Output the (x, y) coordinate of the center of the cell containing the given text.  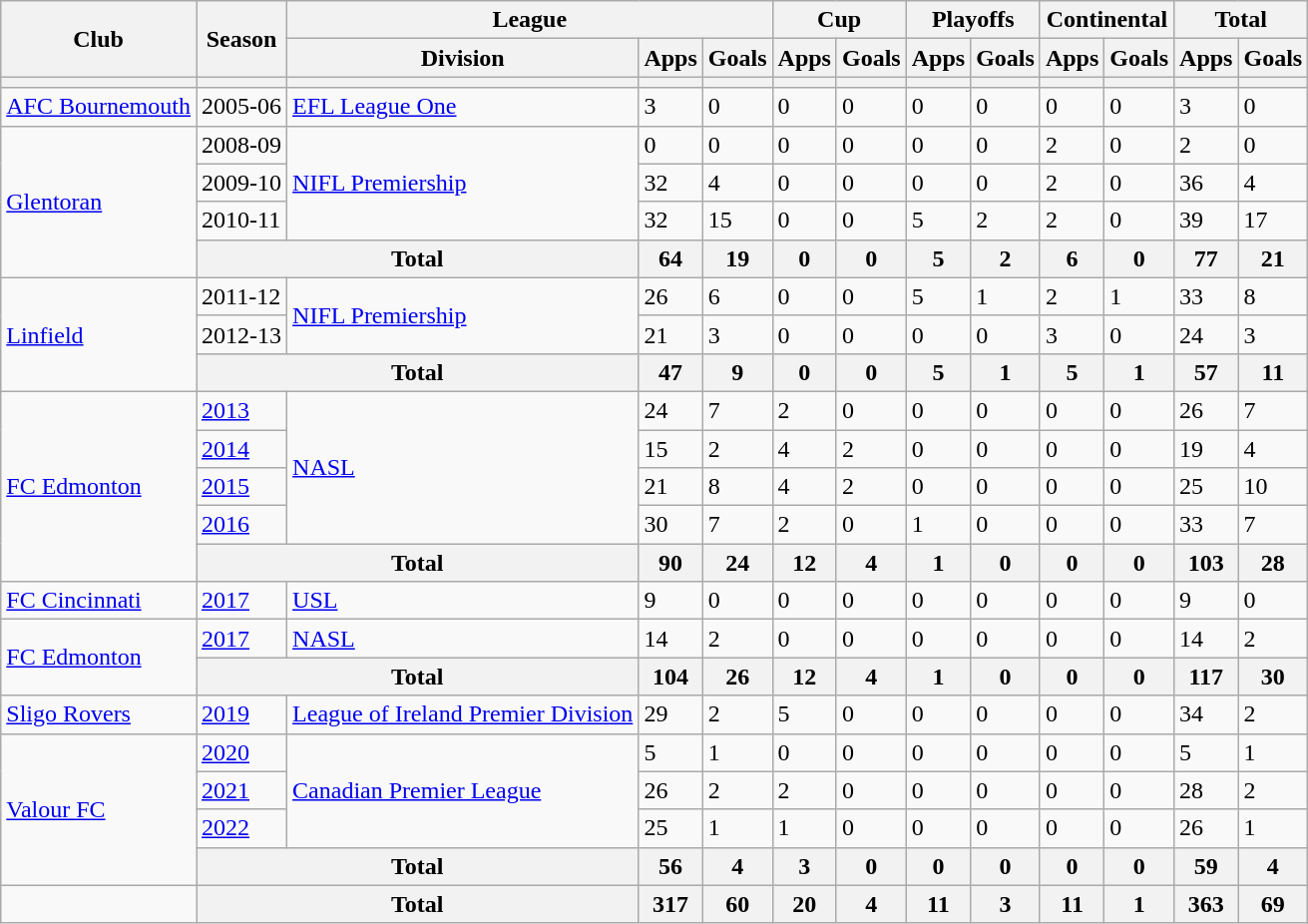
69 (1273, 904)
League (530, 20)
Glentoran (99, 202)
Playoffs (973, 20)
2005-06 (241, 107)
Club (99, 39)
Division (463, 58)
39 (1206, 221)
Sligo Rovers (99, 714)
2022 (241, 828)
317 (670, 904)
34 (1206, 714)
29 (670, 714)
USL (463, 601)
90 (670, 563)
League of Ireland Premier Division (463, 714)
20 (804, 904)
2016 (241, 525)
2021 (241, 790)
2019 (241, 714)
64 (670, 258)
2011-12 (241, 296)
2009-10 (241, 183)
2010-11 (241, 221)
60 (737, 904)
2008-09 (241, 145)
36 (1206, 183)
Linfield (99, 334)
2015 (241, 487)
Canadian Premier League (463, 790)
EFL League One (463, 107)
Season (241, 39)
2013 (241, 410)
103 (1206, 563)
2020 (241, 752)
57 (1206, 372)
117 (1206, 677)
2014 (241, 448)
AFC Bournemouth (99, 107)
FC Cincinnati (99, 601)
56 (670, 866)
10 (1273, 487)
Continental (1106, 20)
Valour FC (99, 809)
59 (1206, 866)
77 (1206, 258)
363 (1206, 904)
104 (670, 677)
17 (1273, 221)
2012-13 (241, 334)
47 (670, 372)
Cup (839, 20)
